Output the [X, Y] coordinate of the center of the cell containing the given text.  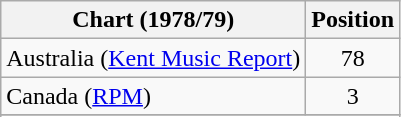
Australia (Kent Music Report) [154, 58]
3 [353, 96]
78 [353, 58]
Position [353, 20]
Chart (1978/79) [154, 20]
Canada (RPM) [154, 96]
